Provide the [x, y] coordinate of the cell's center where the given text is located.  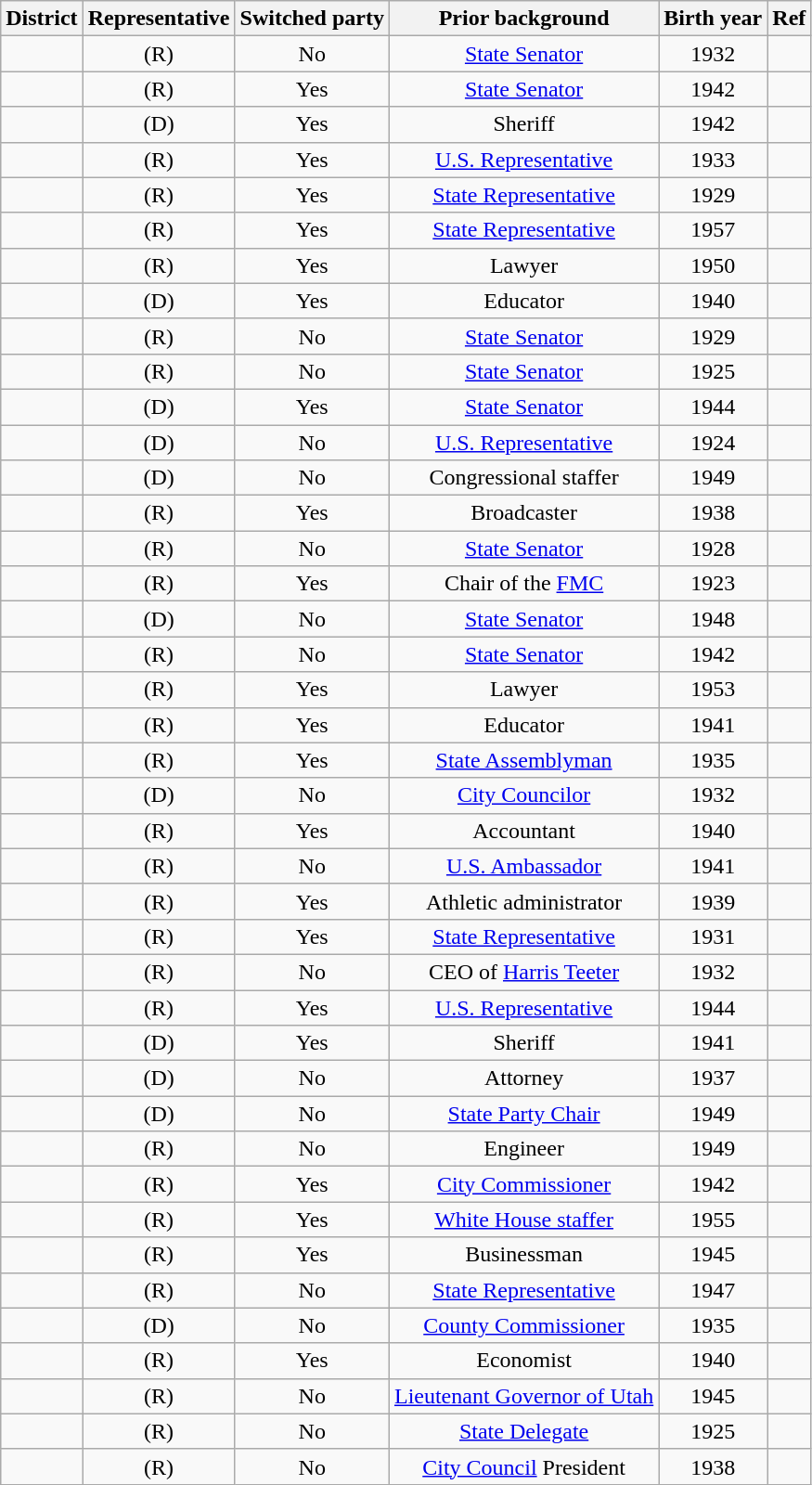
Broadcaster [523, 513]
1931 [713, 936]
Birth year [713, 19]
State Assemblyman [523, 760]
1933 [713, 160]
1947 [713, 1290]
1939 [713, 901]
1937 [713, 1078]
Prior background [523, 19]
Attorney [523, 1078]
Ref [789, 19]
1928 [713, 549]
CEO of Harris Teeter [523, 972]
City Council President [523, 1466]
1950 [713, 265]
1923 [713, 584]
Engineer [523, 1149]
State Party Chair [523, 1114]
Representative [159, 19]
State Delegate [523, 1431]
District [42, 19]
1955 [713, 1220]
Chair of the FMC [523, 584]
Accountant [523, 831]
Lieutenant Governor of Utah [523, 1396]
Congressional staffer [523, 478]
White House staffer [523, 1220]
1924 [713, 443]
1957 [713, 230]
Economist [523, 1361]
City Councilor [523, 795]
Businessman [523, 1255]
City Commissioner [523, 1184]
County Commissioner [523, 1325]
U.S. Ambassador [523, 866]
1953 [713, 690]
Athletic administrator [523, 901]
Switched party [312, 19]
1948 [713, 619]
